Extract the [x, y] coordinate from the center of the cell holding the provided text.  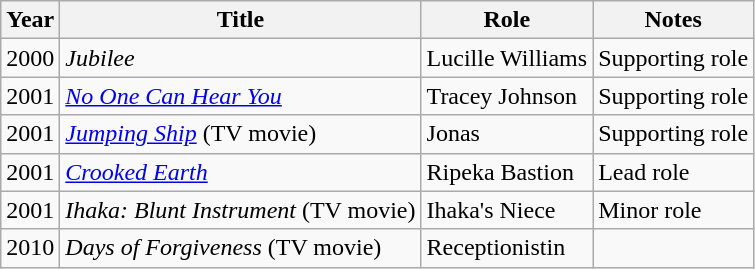
Role [507, 20]
Ripeka Bastion [507, 172]
Lucille Williams [507, 58]
Crooked Earth [240, 172]
No One Can Hear You [240, 96]
Ihaka: Blunt Instrument (TV movie) [240, 210]
Title [240, 20]
Jubilee [240, 58]
Ihaka's Niece [507, 210]
Year [30, 20]
Receptionistin [507, 248]
Jumping Ship (TV movie) [240, 134]
Tracey Johnson [507, 96]
Jonas [507, 134]
Notes [674, 20]
2010 [30, 248]
Lead role [674, 172]
Minor role [674, 210]
2000 [30, 58]
Days of Forgiveness (TV movie) [240, 248]
